Output the (x, y) coordinate of the center of the cell containing the given text.  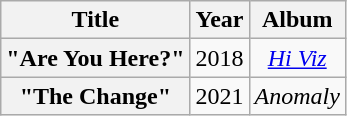
Album (297, 20)
2021 (220, 96)
Year (220, 20)
2018 (220, 58)
"The Change" (96, 96)
Hi Viz (297, 58)
"Are You Here?" (96, 58)
Anomaly (297, 96)
Title (96, 20)
